Identify which cell holds the provided text, then report its (x, y) central coordinate. 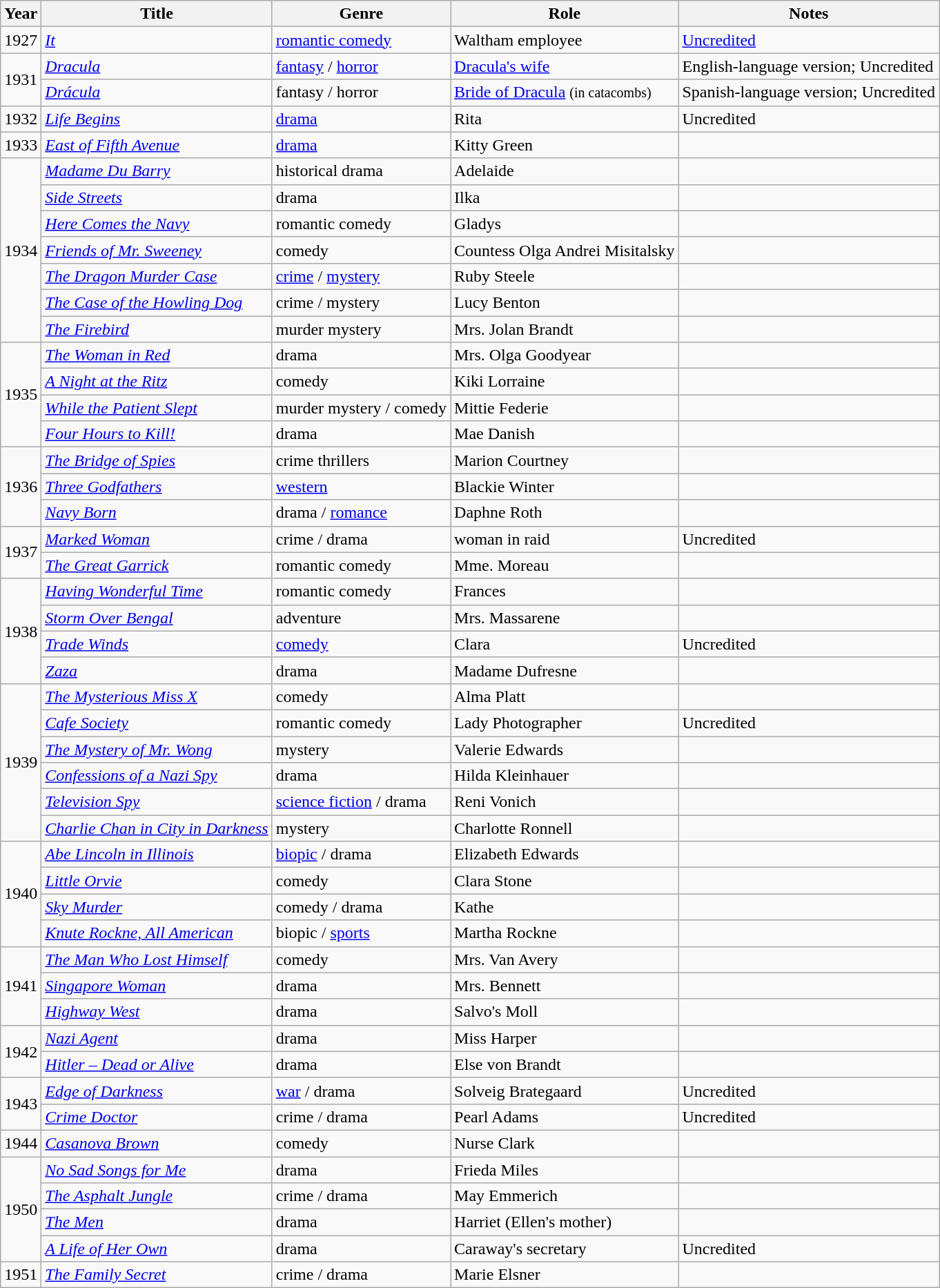
The Firebird (157, 329)
Confessions of a Nazi Spy (157, 776)
1931 (21, 79)
Charlotte Ronnell (565, 828)
Title (157, 14)
woman in raid (565, 539)
Clara Stone (565, 881)
Cafe Society (157, 723)
1942 (21, 1051)
A Life of Her Own (157, 1249)
The Mysterious Miss X (157, 696)
Valerie Edwards (565, 749)
western (361, 487)
Storm Over Bengal (157, 618)
Hitler – Dead or Alive (157, 1064)
Knute Rockne, All American (157, 933)
Television Spy (157, 802)
Marked Woman (157, 539)
Gladys (565, 224)
It (157, 40)
Singapore Woman (157, 986)
Mittie Federie (565, 408)
Madame Du Barry (157, 171)
Mrs. Bennett (565, 986)
The Family Secret (157, 1275)
1951 (21, 1275)
While the Patient Slept (157, 408)
Pearl Adams (565, 1117)
Dracula (157, 66)
Lady Photographer (565, 723)
Nazi Agent (157, 1038)
The Great Garrick (157, 565)
Little Orvie (157, 881)
Mme. Moreau (565, 565)
Year (21, 14)
biopic / drama (361, 855)
Kitty Green (565, 145)
Side Streets (157, 197)
Elizabeth Edwards (565, 855)
Mae Danish (565, 434)
Madame Dufresne (565, 670)
No Sad Songs for Me (157, 1170)
Crime Doctor (157, 1117)
murder mystery (361, 329)
Rita (565, 119)
Clara (565, 644)
Life Begins (157, 119)
historical drama (361, 171)
The Men (157, 1222)
adventure (361, 618)
Casanova Brown (157, 1143)
Reni Vonich (565, 802)
Genre (361, 14)
1927 (21, 40)
1934 (21, 250)
Zaza (157, 670)
Three Godfathers (157, 487)
Mrs. Jolan Brandt (565, 329)
war / drama (361, 1091)
Hilda Kleinhauer (565, 776)
1937 (21, 552)
The Dragon Murder Case (157, 276)
crime thrillers (361, 460)
1936 (21, 487)
Marion Courtney (565, 460)
The Asphalt Jungle (157, 1196)
Else von Brandt (565, 1064)
Ilka (565, 197)
Trade Winds (157, 644)
The Woman in Red (157, 355)
Adelaide (565, 171)
Abe Lincoln in Illinois (157, 855)
The Mystery of Mr. Wong (157, 749)
Having Wonderful Time (157, 592)
Drácula (157, 92)
Dracula's wife (565, 66)
1932 (21, 119)
May Emmerich (565, 1196)
1935 (21, 395)
Frances (565, 592)
murder mystery / comedy (361, 408)
Alma Platt (565, 696)
Solveig Brategaard (565, 1091)
Here Comes the Navy (157, 224)
1950 (21, 1209)
Miss Harper (565, 1038)
drama / romance (361, 513)
science fiction / drama (361, 802)
Ruby Steele (565, 276)
Lucy Benton (565, 302)
Charlie Chan in City in Darkness (157, 828)
1933 (21, 145)
Daphne Roth (565, 513)
English-language version; Uncredited (809, 66)
Frieda Miles (565, 1170)
Waltham employee (565, 40)
Four Hours to Kill! (157, 434)
Highway West (157, 1012)
Bride of Dracula (in catacombs) (565, 92)
Mrs. Massarene (565, 618)
Friends of Mr. Sweeney (157, 250)
biopic / sports (361, 933)
Nurse Clark (565, 1143)
1939 (21, 762)
Countess Olga Andrei Misitalsky (565, 250)
Caraway's secretary (565, 1249)
Navy Born (157, 513)
comedy / drama (361, 907)
1941 (21, 986)
Mrs. Olga Goodyear (565, 355)
The Bridge of Spies (157, 460)
Role (565, 14)
Spanish-language version; Uncredited (809, 92)
1938 (21, 631)
Edge of Darkness (157, 1091)
Marie Elsner (565, 1275)
1943 (21, 1104)
Mrs. Van Avery (565, 959)
The Case of the Howling Dog (157, 302)
1940 (21, 894)
Kiki Lorraine (565, 382)
Harriet (Ellen's mother) (565, 1222)
A Night at the Ritz (157, 382)
Salvo's Moll (565, 1012)
Sky Murder (157, 907)
Notes (809, 14)
Martha Rockne (565, 933)
Blackie Winter (565, 487)
Kathe (565, 907)
The Man Who Lost Himself (157, 959)
1944 (21, 1143)
East of Fifth Avenue (157, 145)
